For the text-containing cell, return its midpoint in [X, Y] coordinate format. 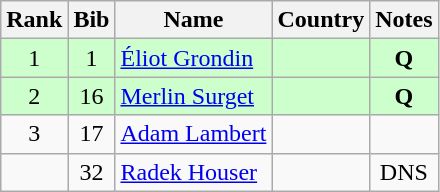
2 [34, 96]
32 [92, 172]
Rank [34, 20]
Notes [404, 20]
Éliot Grondin [194, 58]
Merlin Surget [194, 96]
Country [321, 20]
17 [92, 134]
DNS [404, 172]
3 [34, 134]
Bib [92, 20]
16 [92, 96]
Adam Lambert [194, 134]
Radek Houser [194, 172]
Name [194, 20]
